Find where the given text appears and provide that cell's center as [X, Y] coordinate. 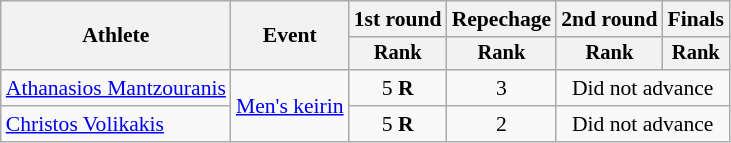
Athlete [116, 36]
3 [502, 88]
1st round [398, 19]
Christos Volikakis [116, 124]
Repechage [502, 19]
Men's keirin [290, 106]
Finals [696, 19]
Athanasios Mantzouranis [116, 88]
2nd round [609, 19]
2 [502, 124]
Event [290, 36]
